Identify which cell holds the provided text, then report its (X, Y) central coordinate. 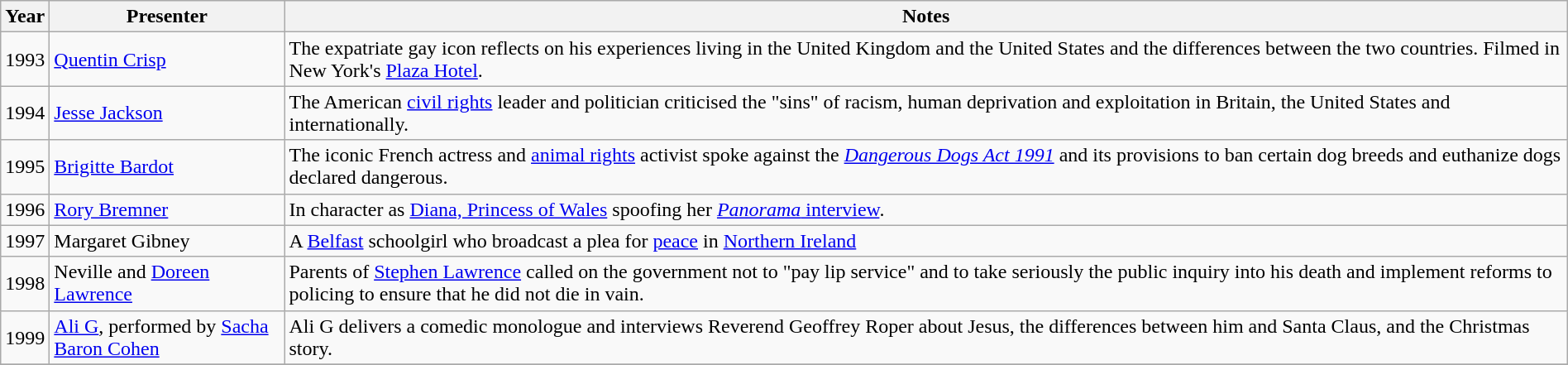
1996 (25, 209)
Brigitte Bardot (167, 167)
1999 (25, 338)
Margaret Gibney (167, 241)
1994 (25, 113)
1997 (25, 241)
Jesse Jackson (167, 113)
1995 (25, 167)
Quentin Crisp (167, 60)
Notes (926, 17)
In character as Diana, Princess of Wales spoofing her Panorama interview. (926, 209)
A Belfast schoolgirl who broadcast a plea for peace in Northern Ireland (926, 241)
Neville and Doreen Lawrence (167, 283)
1993 (25, 60)
Rory Bremner (167, 209)
1998 (25, 283)
Year (25, 17)
Ali G, performed by Sacha Baron Cohen (167, 338)
Presenter (167, 17)
